Scan for the cell matching the given text and deliver its [x, y] coordinate at center. 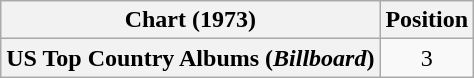
3 [427, 58]
US Top Country Albums (Billboard) [190, 58]
Chart (1973) [190, 20]
Position [427, 20]
